Locate the cell with the specified text and output its (X, Y) center coordinate. 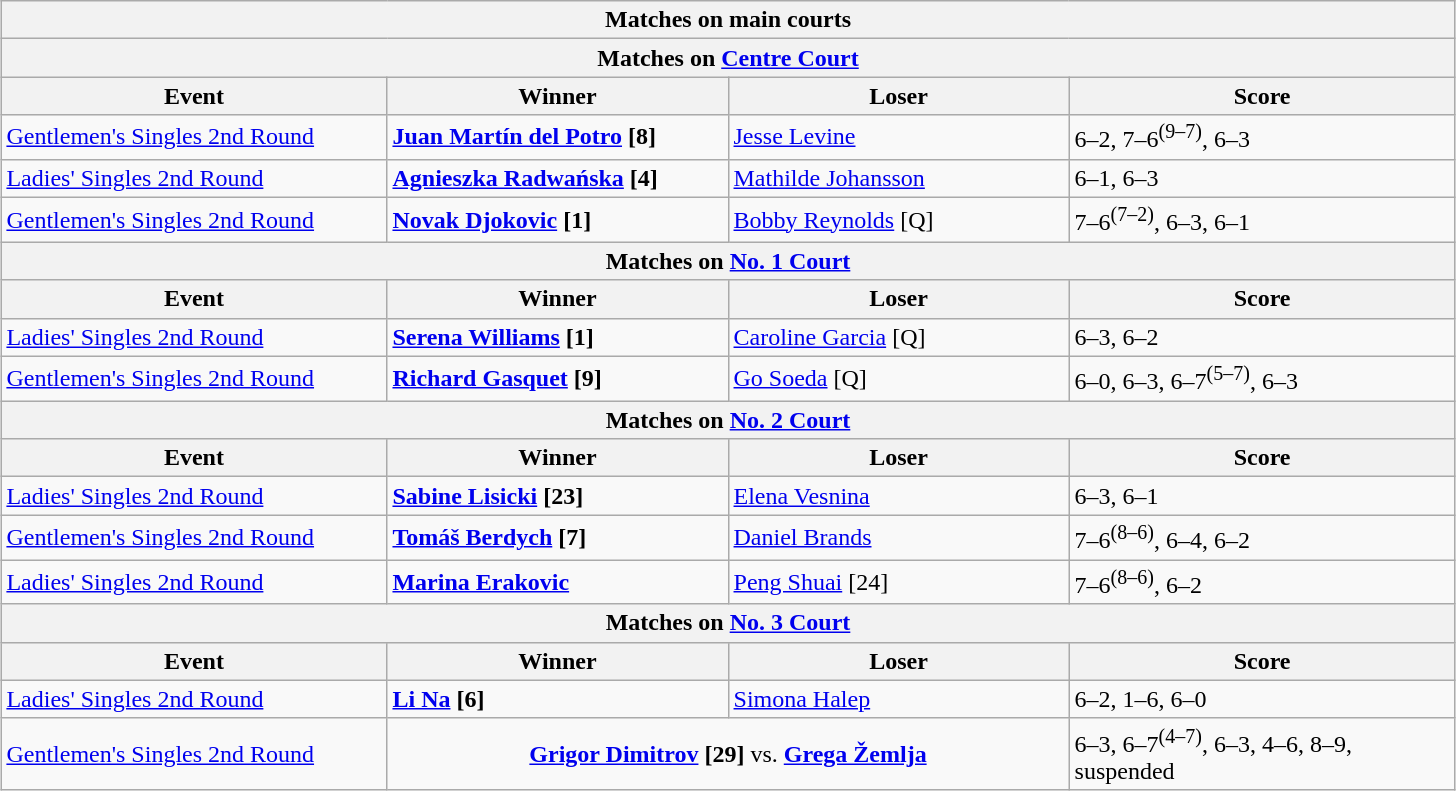
6–0, 6–3, 6–7(5–7), 6–3 (1262, 378)
Elena Vesnina (898, 496)
Bobby Reynolds [Q] (898, 220)
Novak Djokovic [1] (558, 220)
6–3, 6–7(4–7), 6–3, 4–6, 8–9, suspended (1262, 754)
Mathilde Johansson (898, 178)
7–6(7–2), 6–3, 6–1 (1262, 220)
7–6(8–6), 6–2 (1262, 582)
Tomáš Berdych [7] (558, 538)
Jesse Levine (898, 138)
Matches on main courts (728, 20)
Daniel Brands (898, 538)
Marina Erakovic (558, 582)
Matches on No. 3 Court (728, 623)
Serena Williams [1] (558, 337)
Agnieszka Radwańska [4] (558, 178)
Grigor Dimitrov [29] vs. Grega Žemlja (728, 754)
Richard Gasquet [9] (558, 378)
Peng Shuai [24] (898, 582)
Juan Martín del Potro [8] (558, 138)
Matches on No. 1 Court (728, 261)
Matches on No. 2 Court (728, 420)
7–6(8–6), 6–4, 6–2 (1262, 538)
6–2, 7–6(9–7), 6–3 (1262, 138)
6–2, 1–6, 6–0 (1262, 699)
Simona Halep (898, 699)
6–3, 6–2 (1262, 337)
Go Soeda [Q] (898, 378)
6–3, 6–1 (1262, 496)
Matches on Centre Court (728, 58)
Caroline Garcia [Q] (898, 337)
Li Na [6] (558, 699)
Sabine Lisicki [23] (558, 496)
6–1, 6–3 (1262, 178)
